Provide the (x, y) coordinate of the cell's center where the given text is located.  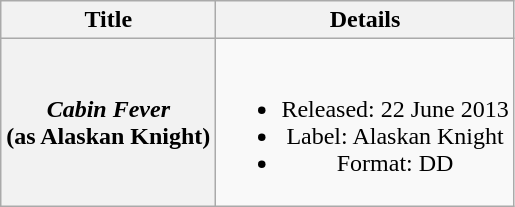
Title (108, 20)
Details (365, 20)
Cabin Fever (as Alaskan Knight) (108, 122)
Released: 22 June 2013Label: Alaskan KnightFormat: DD (365, 122)
